Output the (X, Y) coordinate of the center of the cell containing the given text.  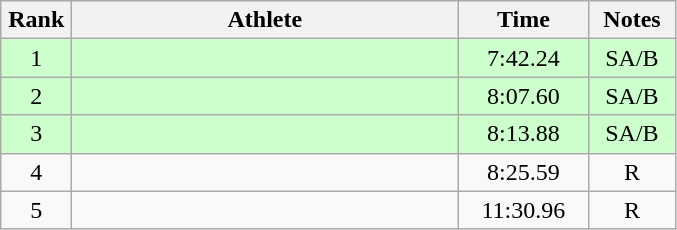
2 (36, 96)
Time (524, 20)
Rank (36, 20)
1 (36, 58)
3 (36, 134)
Athlete (265, 20)
8:25.59 (524, 172)
7:42.24 (524, 58)
11:30.96 (524, 210)
4 (36, 172)
Notes (632, 20)
5 (36, 210)
8:07.60 (524, 96)
8:13.88 (524, 134)
